Provide the [x, y] coordinate of the cell's center where the given text is located.  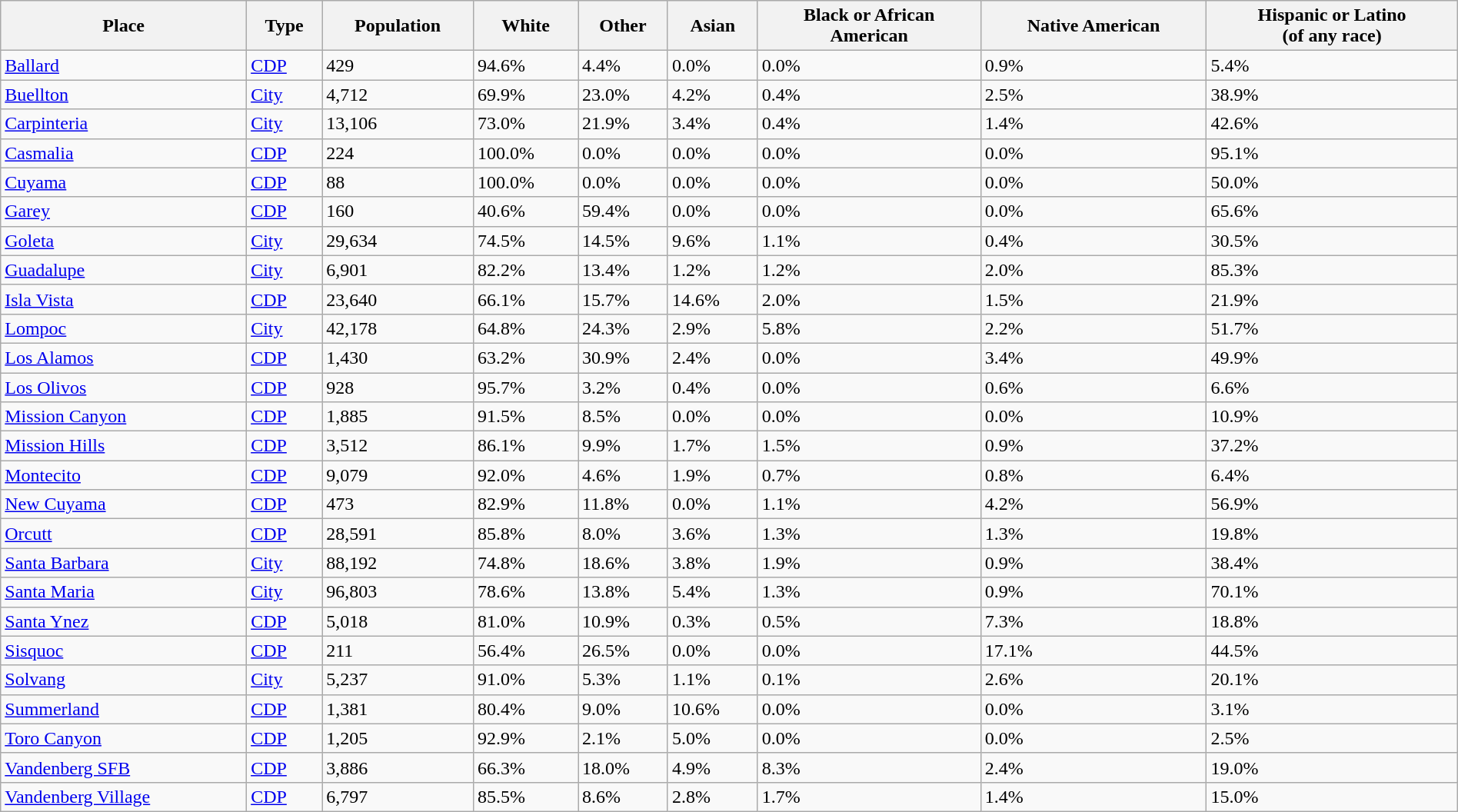
73.0% [525, 124]
56.4% [525, 651]
1,205 [398, 738]
Toro Canyon [124, 738]
37.2% [1332, 446]
Population [398, 26]
Place [124, 26]
14.6% [712, 299]
42.6% [1332, 124]
86.1% [525, 446]
18.0% [623, 767]
5.8% [869, 328]
30.9% [623, 358]
Ballard [124, 65]
88,192 [398, 563]
3.6% [712, 534]
56.9% [1332, 504]
6.6% [1332, 387]
20.1% [1332, 680]
24.3% [623, 328]
9,079 [398, 475]
44.5% [1332, 651]
59.4% [623, 211]
Santa Barbara [124, 563]
Cuyama [124, 182]
224 [398, 153]
3.1% [1332, 709]
Black or AfricanAmerican [869, 26]
63.2% [525, 358]
95.7% [525, 387]
1,430 [398, 358]
Isla Vista [124, 299]
Garey [124, 211]
88 [398, 182]
9.6% [712, 241]
78.6% [525, 592]
19.8% [1332, 534]
Mission Canyon [124, 417]
0.7% [869, 475]
49.9% [1332, 358]
4.6% [623, 475]
85.5% [525, 797]
18.6% [623, 563]
14.5% [623, 241]
10.6% [712, 709]
65.6% [1332, 211]
38.9% [1332, 95]
5.0% [712, 738]
19.0% [1332, 767]
8.5% [623, 417]
Buellton [124, 95]
91.0% [525, 680]
69.9% [525, 95]
8.6% [623, 797]
6.4% [1332, 475]
211 [398, 651]
Montecito [124, 475]
50.0% [1332, 182]
85.3% [1332, 270]
15.7% [623, 299]
2.8% [712, 797]
18.8% [1332, 621]
5,237 [398, 680]
70.1% [1332, 592]
23,640 [398, 299]
New Cuyama [124, 504]
0.5% [869, 621]
40.6% [525, 211]
30.5% [1332, 241]
1,885 [398, 417]
0.8% [1093, 475]
Guadalupe [124, 270]
17.1% [1093, 651]
38.4% [1332, 563]
429 [398, 65]
13,106 [398, 124]
928 [398, 387]
82.2% [525, 270]
82.9% [525, 504]
Los Alamos [124, 358]
94.6% [525, 65]
15.0% [1332, 797]
3,512 [398, 446]
White [525, 26]
92.9% [525, 738]
95.1% [1332, 153]
2.1% [623, 738]
23.0% [623, 95]
Vandenberg SFB [124, 767]
74.8% [525, 563]
Asian [712, 26]
473 [398, 504]
Casmalia [124, 153]
80.4% [525, 709]
6,901 [398, 270]
26.5% [623, 651]
13.4% [623, 270]
Sisquoc [124, 651]
Solvang [124, 680]
81.0% [525, 621]
66.3% [525, 767]
51.7% [1332, 328]
66.1% [525, 299]
Santa Maria [124, 592]
160 [398, 211]
8.0% [623, 534]
0.3% [712, 621]
Goleta [124, 241]
13.8% [623, 592]
8.3% [869, 767]
3,886 [398, 767]
42,178 [398, 328]
Type [285, 26]
2.6% [1093, 680]
6,797 [398, 797]
11.8% [623, 504]
Native American [1093, 26]
2.2% [1093, 328]
5.3% [623, 680]
29,634 [398, 241]
4,712 [398, 95]
0.6% [1093, 387]
Los Olivos [124, 387]
4.9% [712, 767]
3.2% [623, 387]
Hispanic or Latino(of any race) [1332, 26]
2.9% [712, 328]
0.1% [869, 680]
64.8% [525, 328]
Vandenberg Village [124, 797]
91.5% [525, 417]
Other [623, 26]
Carpinteria [124, 124]
7.3% [1093, 621]
5,018 [398, 621]
74.5% [525, 241]
Mission Hills [124, 446]
Santa Ynez [124, 621]
4.4% [623, 65]
28,591 [398, 534]
3.8% [712, 563]
Summerland [124, 709]
9.9% [623, 446]
96,803 [398, 592]
Lompoc [124, 328]
9.0% [623, 709]
85.8% [525, 534]
1,381 [398, 709]
Orcutt [124, 534]
92.0% [525, 475]
